Locate the cell with the specified text and output its [x, y] center coordinate. 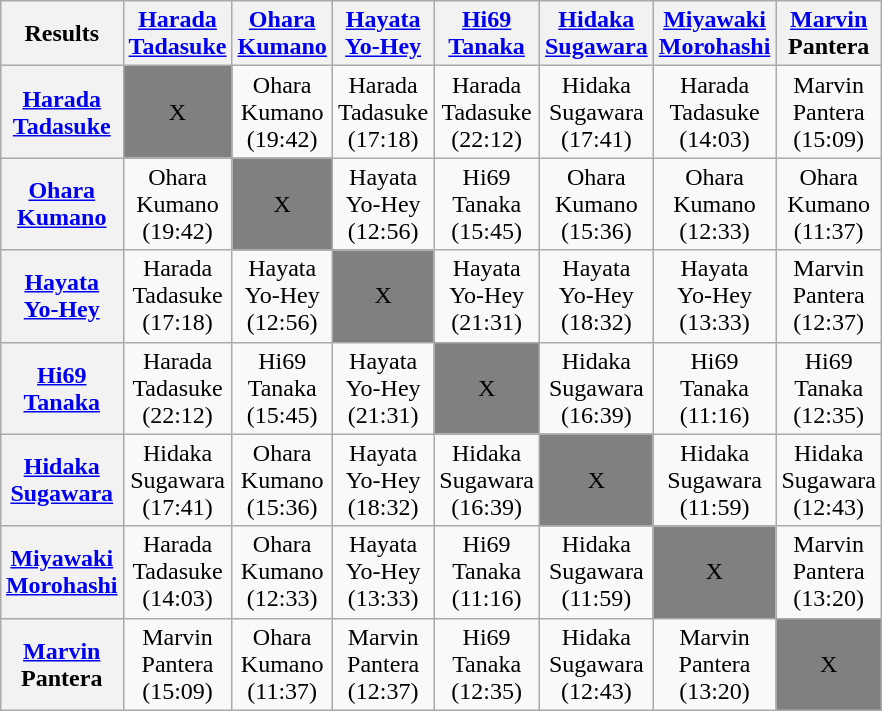
Results [62, 34]
